Scan for the cell matching the given text and deliver its (X, Y) coordinate at center. 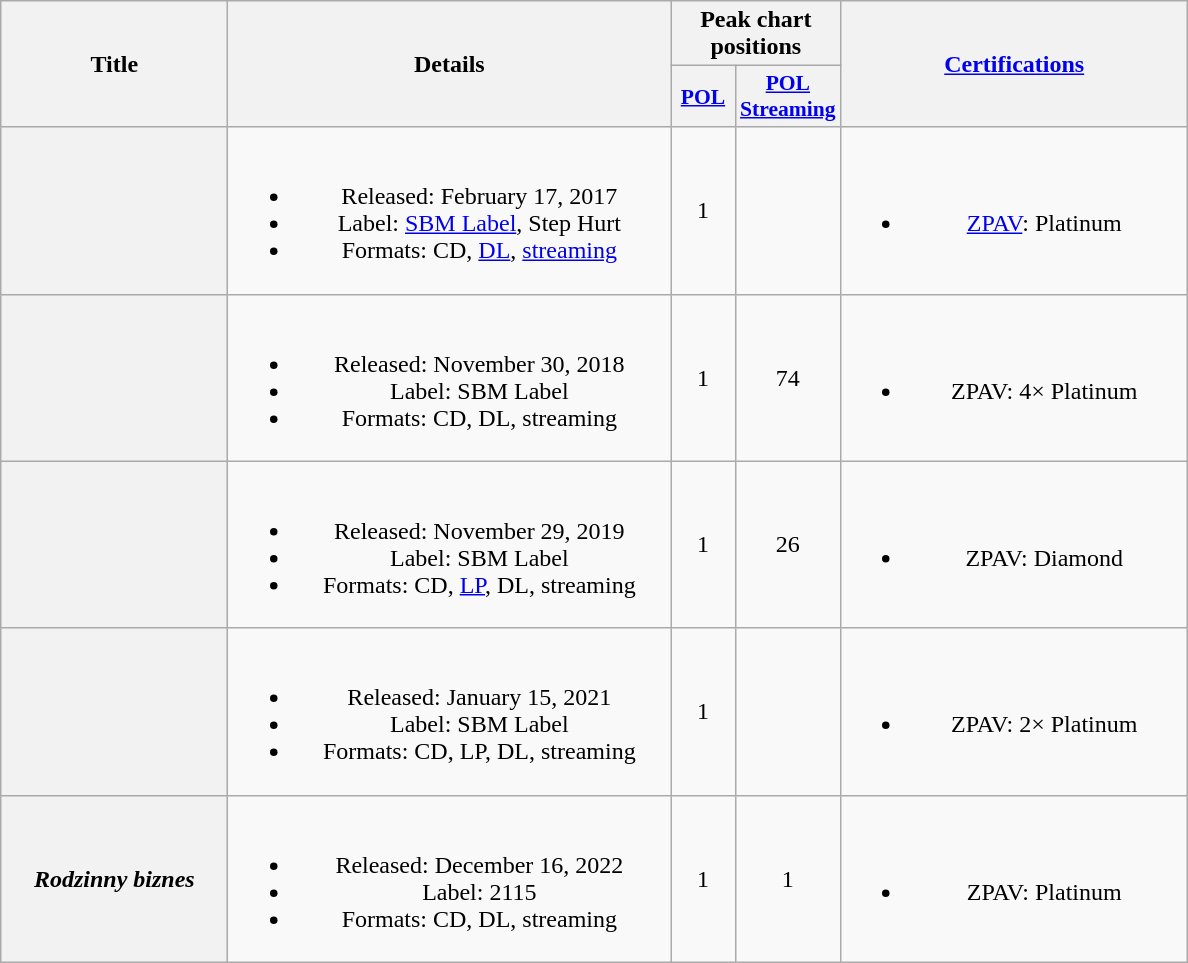
Peak chart positions (756, 34)
26 (788, 544)
Released: November 30, 2018Label: SBM LabelFormats: CD, DL, streaming (450, 378)
Released: February 17, 2017Label: SBM Label, Step HurtFormats: CD, DL, streaming (450, 210)
Released: November 29, 2019Label: SBM LabelFormats: CD, LP, DL, streaming (450, 544)
Details (450, 64)
ZPAV: 4× Platinum (1014, 378)
Released: January 15, 2021Label: SBM LabelFormats: CD, LP, DL, streaming (450, 712)
Title (114, 64)
ZPAV: Diamond (1014, 544)
74 (788, 378)
Certifications (1014, 64)
POL (703, 96)
ZPAV: 2× Platinum (1014, 712)
Rodzinny biznes (114, 878)
POLStreaming (788, 96)
Released: December 16, 2022Label: 2115Formats: CD, DL, streaming (450, 878)
